Provide the (X, Y) coordinate of the cell's center where the given text is located.  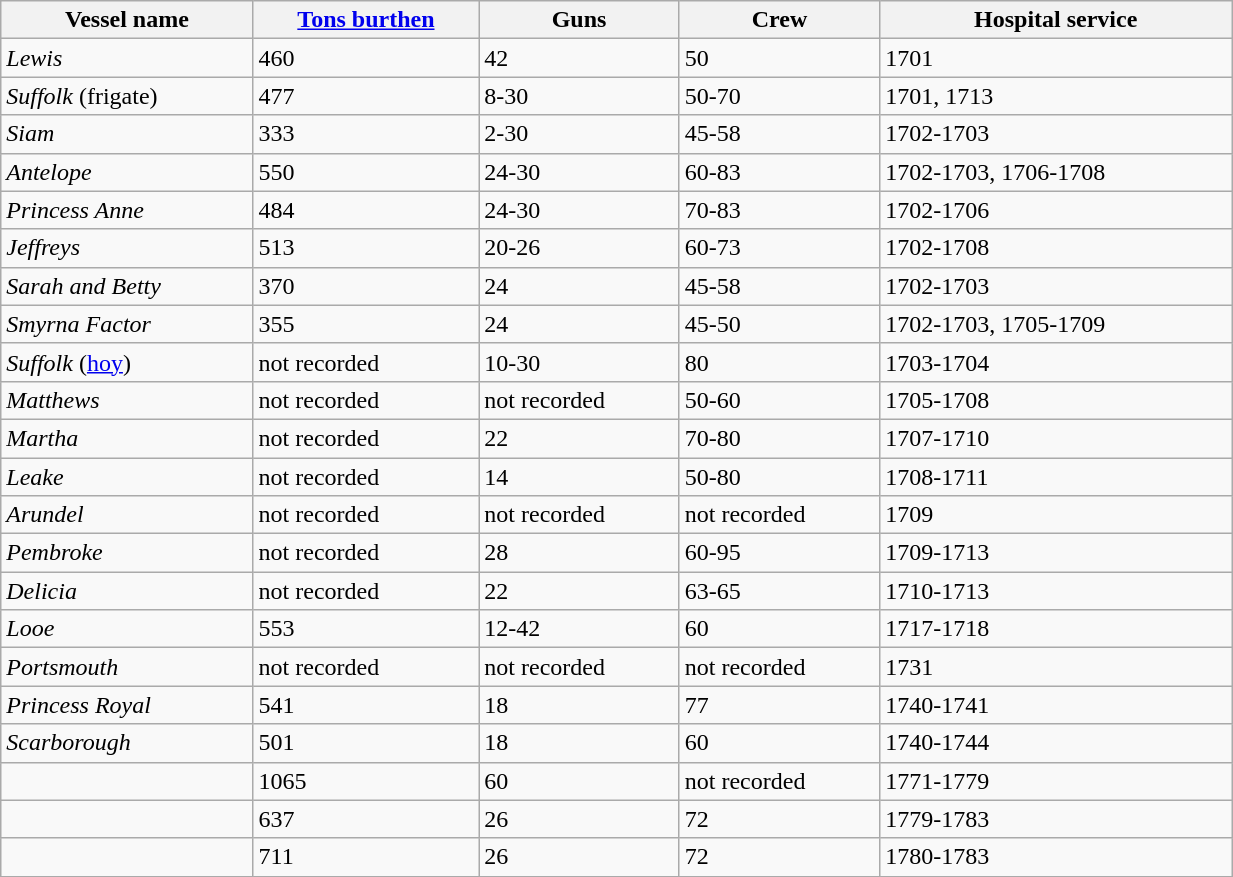
1731 (1056, 667)
Martha (127, 438)
553 (366, 629)
1708-1711 (1056, 477)
50 (779, 58)
Scarborough (127, 743)
1701 (1056, 58)
80 (779, 362)
Antelope (127, 172)
501 (366, 743)
Lewis (127, 58)
2-30 (579, 134)
Vessel name (127, 20)
1740-1744 (1056, 743)
1709-1713 (1056, 553)
50-70 (779, 96)
484 (366, 210)
50-80 (779, 477)
Leake (127, 477)
Delicia (127, 591)
Tons burthen (366, 20)
42 (579, 58)
Princess Anne (127, 210)
28 (579, 553)
8-30 (579, 96)
14 (579, 477)
550 (366, 172)
77 (779, 705)
Suffolk (frigate) (127, 96)
Siam (127, 134)
1717-1718 (1056, 629)
1779-1783 (1056, 819)
1702-1706 (1056, 210)
1702-1708 (1056, 248)
541 (366, 705)
Hospital service (1056, 20)
60-73 (779, 248)
355 (366, 324)
63-65 (779, 591)
60-95 (779, 553)
Crew (779, 20)
1707-1710 (1056, 438)
333 (366, 134)
20-26 (579, 248)
1703-1704 (1056, 362)
70-83 (779, 210)
1702-1703, 1705-1709 (1056, 324)
50-60 (779, 400)
1771-1779 (1056, 781)
Pembroke (127, 553)
10-30 (579, 362)
Smyrna Factor (127, 324)
637 (366, 819)
1065 (366, 781)
1701, 1713 (1056, 96)
1705-1708 (1056, 400)
1702-1703, 1706-1708 (1056, 172)
12-42 (579, 629)
Looe (127, 629)
370 (366, 286)
Jeffreys (127, 248)
Sarah and Betty (127, 286)
1780-1783 (1056, 857)
Matthews (127, 400)
477 (366, 96)
45-50 (779, 324)
711 (366, 857)
Suffolk (hoy) (127, 362)
70-80 (779, 438)
Portsmouth (127, 667)
60-83 (779, 172)
460 (366, 58)
Princess Royal (127, 705)
Arundel (127, 515)
1710-1713 (1056, 591)
Guns (579, 20)
1709 (1056, 515)
1740-1741 (1056, 705)
513 (366, 248)
